Search for the cell housing the specified text and yield its (X, Y) center coordinate. 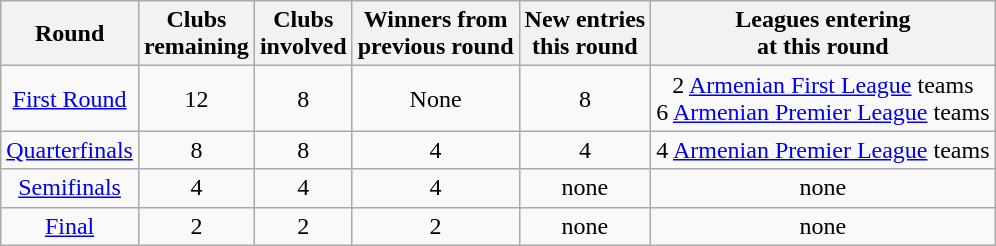
Leagues enteringat this round (823, 34)
Round (70, 34)
New entriesthis round (585, 34)
Winners fromprevious round (436, 34)
Final (70, 226)
12 (196, 98)
4 Armenian Premier League teams (823, 150)
Quarterfinals (70, 150)
Semifinals (70, 188)
First Round (70, 98)
2 Armenian First League teams 6 Armenian Premier League teams (823, 98)
Clubsinvolved (303, 34)
Clubsremaining (196, 34)
None (436, 98)
